Detect which cell encompasses the target text, then output its (x, y) center coordinate. 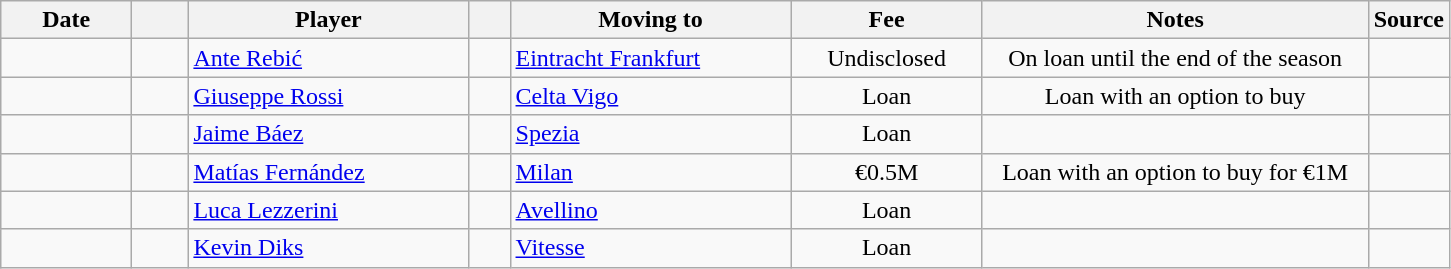
On loan until the end of the season (1175, 58)
Fee (886, 20)
Player (328, 20)
Eintracht Frankfurt (650, 58)
Vitesse (650, 248)
Ante Rebić (328, 58)
Giuseppe Rossi (328, 96)
Celta Vigo (650, 96)
Jaime Báez (328, 134)
Spezia (650, 134)
Date (66, 20)
Notes (1175, 20)
Milan (650, 172)
Matías Fernández (328, 172)
Avellino (650, 210)
Undisclosed (886, 58)
Source (1408, 20)
Moving to (650, 20)
Luca Lezzerini (328, 210)
Loan with an option to buy for €1M (1175, 172)
Kevin Diks (328, 248)
Loan with an option to buy (1175, 96)
€0.5M (886, 172)
